Provide the (x, y) coordinate of the cell's center where the given text is located.  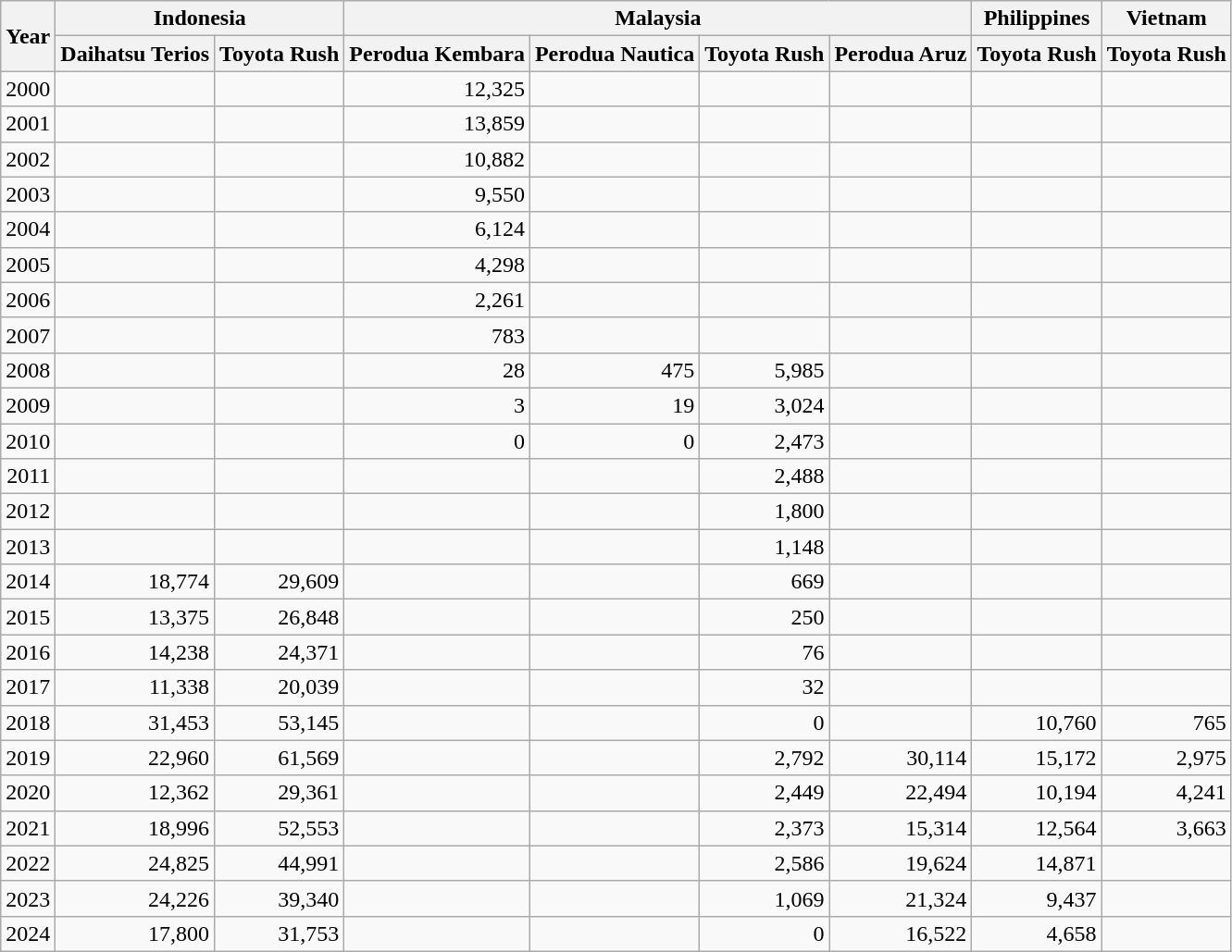
61,569 (280, 758)
29,361 (280, 793)
22,494 (901, 793)
Indonesia (200, 19)
4,658 (1037, 933)
475 (615, 370)
2013 (28, 547)
2001 (28, 124)
2021 (28, 828)
3,024 (765, 405)
2011 (28, 476)
Philippines (1037, 19)
6,124 (437, 229)
32 (765, 687)
2002 (28, 159)
2024 (28, 933)
2022 (28, 863)
2,975 (1166, 758)
24,825 (135, 863)
2,473 (765, 441)
2023 (28, 898)
2014 (28, 582)
2,373 (765, 828)
2,449 (765, 793)
2003 (28, 194)
Perodua Aruz (901, 54)
14,871 (1037, 863)
10,882 (437, 159)
765 (1166, 723)
2019 (28, 758)
20,039 (280, 687)
2005 (28, 265)
39,340 (280, 898)
1,800 (765, 512)
2,586 (765, 863)
31,453 (135, 723)
2020 (28, 793)
1,148 (765, 547)
12,325 (437, 89)
2015 (28, 617)
250 (765, 617)
Perodua Nautica (615, 54)
Perodua Kembara (437, 54)
18,996 (135, 828)
2,261 (437, 300)
2008 (28, 370)
Vietnam (1166, 19)
30,114 (901, 758)
21,324 (901, 898)
29,609 (280, 582)
19 (615, 405)
15,172 (1037, 758)
24,371 (280, 652)
14,238 (135, 652)
2,488 (765, 476)
2018 (28, 723)
4,298 (437, 265)
2000 (28, 89)
4,241 (1166, 793)
2016 (28, 652)
5,985 (765, 370)
2004 (28, 229)
15,314 (901, 828)
26,848 (280, 617)
16,522 (901, 933)
31,753 (280, 933)
44,991 (280, 863)
Daihatsu Terios (135, 54)
11,338 (135, 687)
669 (765, 582)
53,145 (280, 723)
2009 (28, 405)
13,859 (437, 124)
2017 (28, 687)
22,960 (135, 758)
18,774 (135, 582)
12,362 (135, 793)
Malaysia (658, 19)
10,194 (1037, 793)
3 (437, 405)
12,564 (1037, 828)
2006 (28, 300)
13,375 (135, 617)
2007 (28, 335)
9,437 (1037, 898)
2012 (28, 512)
Year (28, 36)
19,624 (901, 863)
76 (765, 652)
2010 (28, 441)
17,800 (135, 933)
9,550 (437, 194)
10,760 (1037, 723)
24,226 (135, 898)
1,069 (765, 898)
28 (437, 370)
783 (437, 335)
52,553 (280, 828)
3,663 (1166, 828)
2,792 (765, 758)
